Output the [x, y] coordinate of the center of the cell containing the given text.  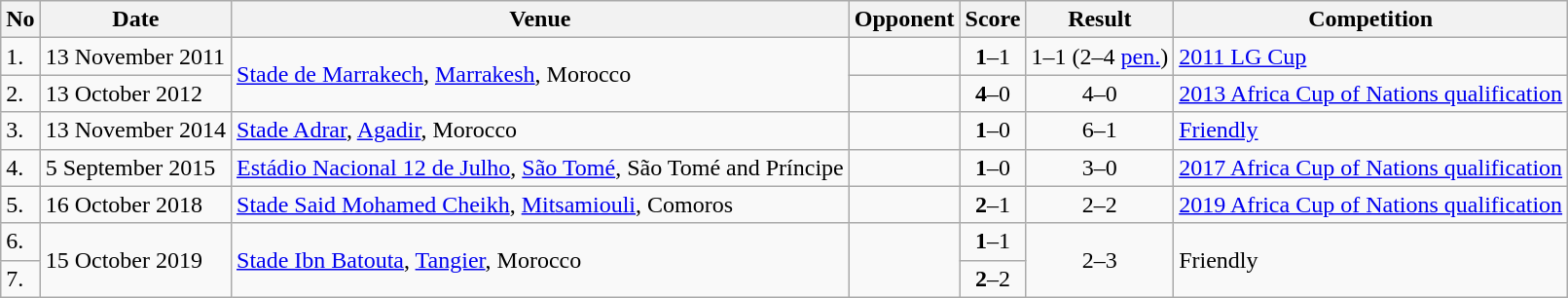
Stade Adrar, Agadir, Morocco [541, 130]
13 November 2011 [135, 56]
3. [20, 130]
3–0 [1100, 168]
No [20, 19]
13 November 2014 [135, 130]
1. [20, 56]
Venue [541, 19]
2011 LG Cup [1370, 56]
Estádio Nacional 12 de Julho, São Tomé, São Tomé and Príncipe [541, 168]
2013 Africa Cup of Nations qualification [1370, 93]
Date [135, 19]
4. [20, 168]
Competition [1370, 19]
Stade de Marrakech, Marrakesh, Morocco [541, 75]
1–1 (2–4 pen.) [1100, 56]
Stade Said Mohamed Cheikh, Mitsamiouli, Comoros [541, 205]
6. [20, 242]
5 September 2015 [135, 168]
16 October 2018 [135, 205]
Result [1100, 19]
2–3 [1100, 260]
Opponent [904, 19]
5. [20, 205]
7. [20, 279]
2017 Africa Cup of Nations qualification [1370, 168]
13 October 2012 [135, 93]
6–1 [1100, 130]
2–1 [993, 205]
Stade Ibn Batouta, Tangier, Morocco [541, 260]
2019 Africa Cup of Nations qualification [1370, 205]
Score [993, 19]
2. [20, 93]
15 October 2019 [135, 260]
